Search for the cell housing the specified text and yield its [x, y] center coordinate. 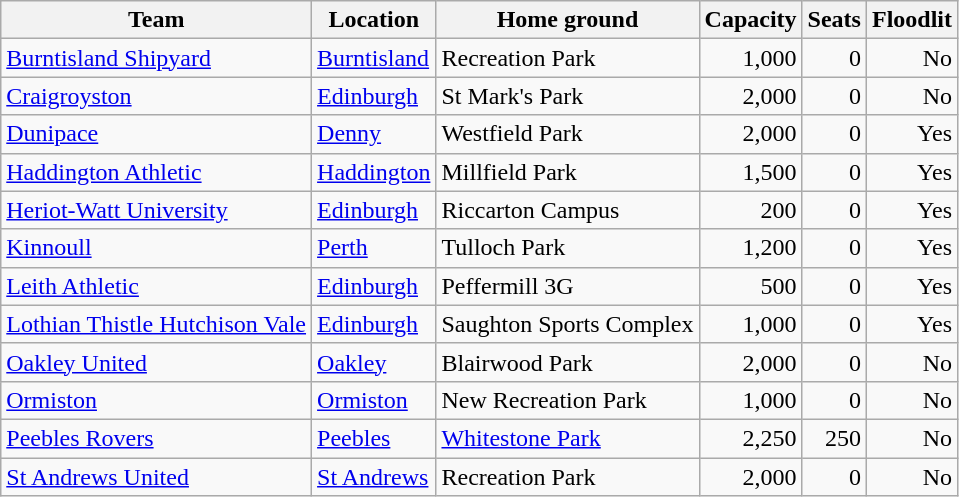
500 [750, 286]
Peffermill 3G [568, 286]
Oakley United [156, 362]
Denny [374, 134]
1,500 [750, 172]
Saughton Sports Complex [568, 324]
1,200 [750, 248]
Oakley [374, 362]
Location [374, 20]
200 [750, 210]
2,250 [750, 438]
Blairwood Park [568, 362]
Capacity [750, 20]
Craigroyston [156, 96]
250 [834, 438]
Westfield Park [568, 134]
Perth [374, 248]
Dunipace [156, 134]
Peebles Rovers [156, 438]
Kinnoull [156, 248]
Haddington Athletic [156, 172]
Leith Athletic [156, 286]
Burntisland Shipyard [156, 58]
Haddington [374, 172]
St Andrews United [156, 477]
Team [156, 20]
Tulloch Park [568, 248]
New Recreation Park [568, 400]
Lothian Thistle Hutchison Vale [156, 324]
Whitestone Park [568, 438]
Home ground [568, 20]
Millfield Park [568, 172]
Heriot-Watt University [156, 210]
Seats [834, 20]
Riccarton Campus [568, 210]
St Andrews [374, 477]
Burntisland [374, 58]
Peebles [374, 438]
St Mark's Park [568, 96]
Floodlit [912, 20]
